Return [X, Y] of the center of cell containing provided text 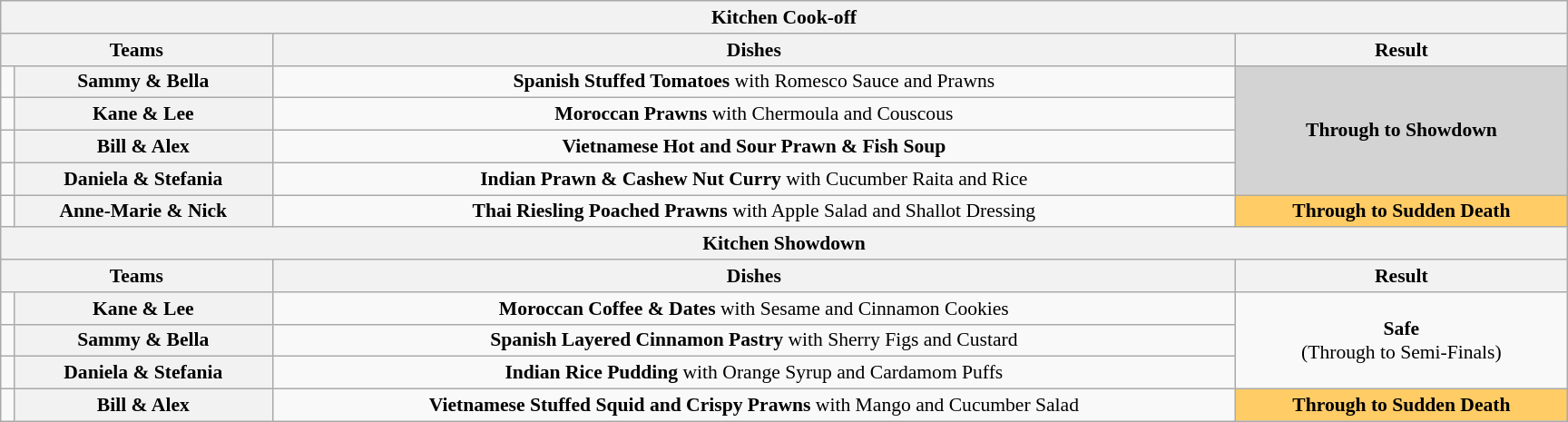
Kitchen Showdown [784, 244]
Vietnamese Stuffed Squid and Crispy Prawns with Mango and Cucumber Salad [753, 406]
Thai Riesling Poached Prawns with Apple Salad and Shallot Dressing [753, 211]
Indian Prawn & Cashew Nut Curry with Cucumber Raita and Rice [753, 179]
Indian Rice Pudding with Orange Syrup and Cardamom Puffs [753, 373]
Spanish Stuffed Tomatoes with Romesco Sauce and Prawns [753, 82]
Moroccan Coffee & Dates with Sesame and Cinnamon Cookies [753, 309]
Vietnamese Hot and Sour Prawn & Fish Soup [753, 147]
Through to Showdown [1402, 130]
Anne-Marie & Nick [143, 211]
Spanish Layered Cinnamon Pastry with Sherry Figs and Custard [753, 340]
Kitchen Cook-off [784, 17]
Safe (Through to Semi-Finals) [1402, 341]
Moroccan Prawns with Chermoula and Couscous [753, 114]
